Capture the cell that displays the provided text and extract its [x, y] central coordinate. 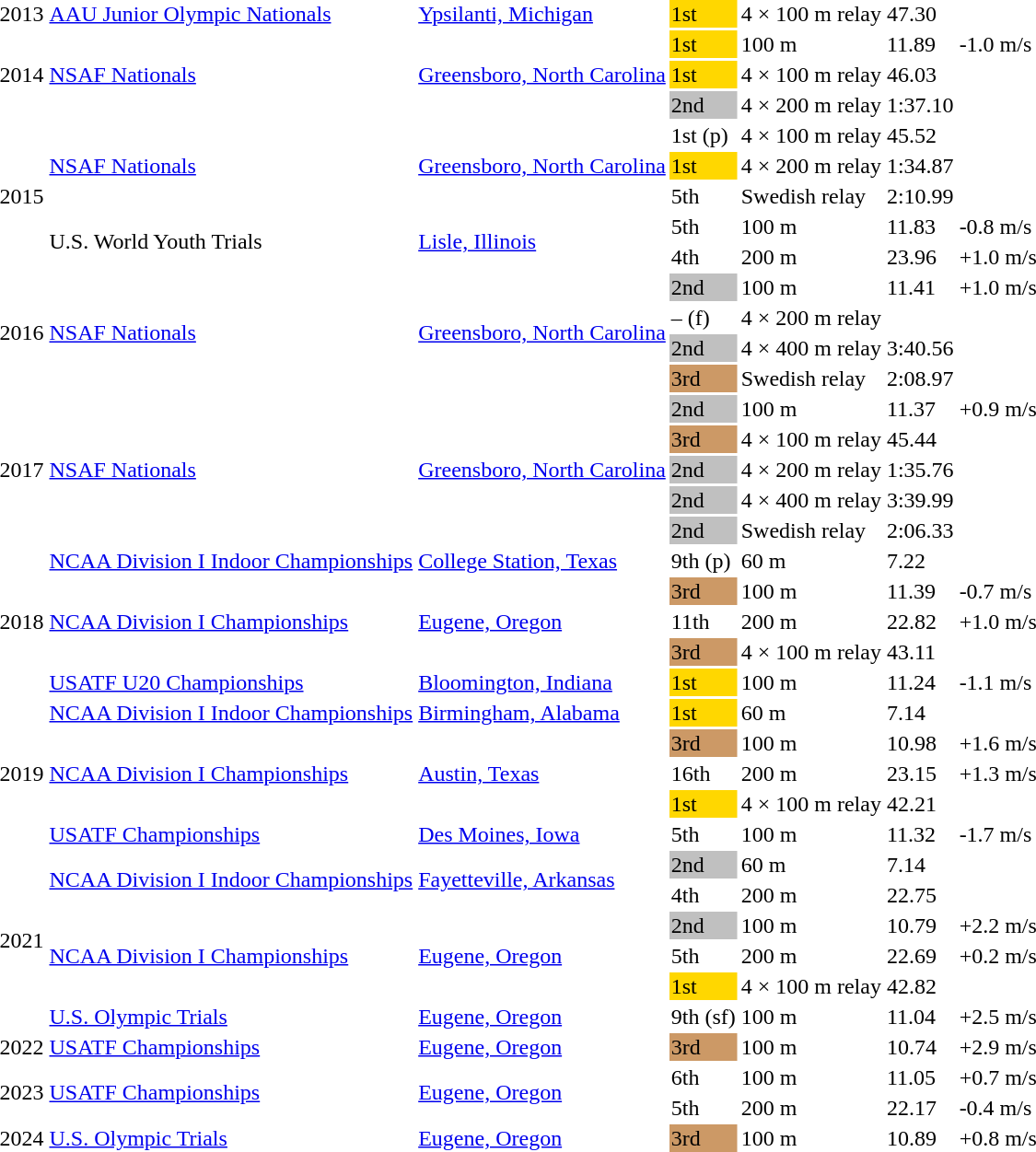
10.98 [920, 743]
11.41 [920, 287]
42.21 [920, 804]
42.82 [920, 986]
2:08.97 [920, 378]
45.44 [920, 439]
23.96 [920, 257]
9th (p) [704, 561]
9th (sf) [704, 1017]
11.89 [920, 44]
11.83 [920, 227]
3:40.56 [920, 348]
7.22 [920, 561]
Ypsilanti, Michigan [542, 14]
45.52 [920, 135]
1st (p) [704, 135]
10.89 [920, 1138]
47.30 [920, 14]
6th [704, 1077]
2:10.99 [920, 196]
46.03 [920, 75]
10.74 [920, 1047]
11th [704, 622]
22.75 [920, 895]
USATF U20 Championships [231, 682]
Austin, Texas [542, 774]
U.S. World Youth Trials [231, 241]
2:06.33 [920, 530]
Lisle, Illinois [542, 241]
11.37 [920, 409]
22.82 [920, 622]
– (f) [704, 318]
10.79 [920, 925]
22.17 [920, 1108]
16th [704, 774]
Des Moines, Iowa [542, 834]
22.69 [920, 956]
11.24 [920, 682]
AAU Junior Olympic Nationals [231, 14]
1:37.10 [920, 105]
Bloomington, Indiana [542, 682]
1:34.87 [920, 166]
Birmingham, Alabama [542, 713]
Fayetteville, Arkansas [542, 880]
11.05 [920, 1077]
1:35.76 [920, 470]
11.04 [920, 1017]
3:39.99 [920, 500]
College Station, Texas [542, 561]
11.32 [920, 834]
23.15 [920, 774]
43.11 [920, 652]
11.39 [920, 591]
